From the cell containing the given text, extract its center point as [X, Y] coordinate. 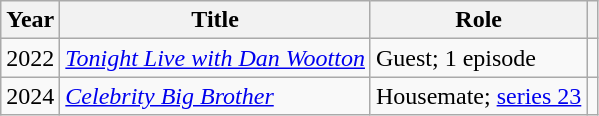
Guest; 1 episode [478, 58]
2022 [30, 58]
Title [216, 20]
Year [30, 20]
2024 [30, 96]
Housemate; series 23 [478, 96]
Role [478, 20]
Celebrity Big Brother [216, 96]
Tonight Live with Dan Wootton [216, 58]
